Identify which cell holds the provided text, then report its (X, Y) central coordinate. 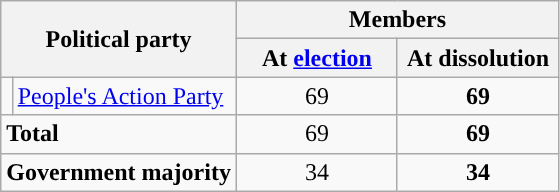
People's Action Party (124, 96)
Members (397, 20)
Total (119, 134)
Political party (119, 39)
Government majority (119, 172)
At dissolution (478, 58)
At election (316, 58)
